Scan for the cell matching the given text and deliver its (x, y) coordinate at center. 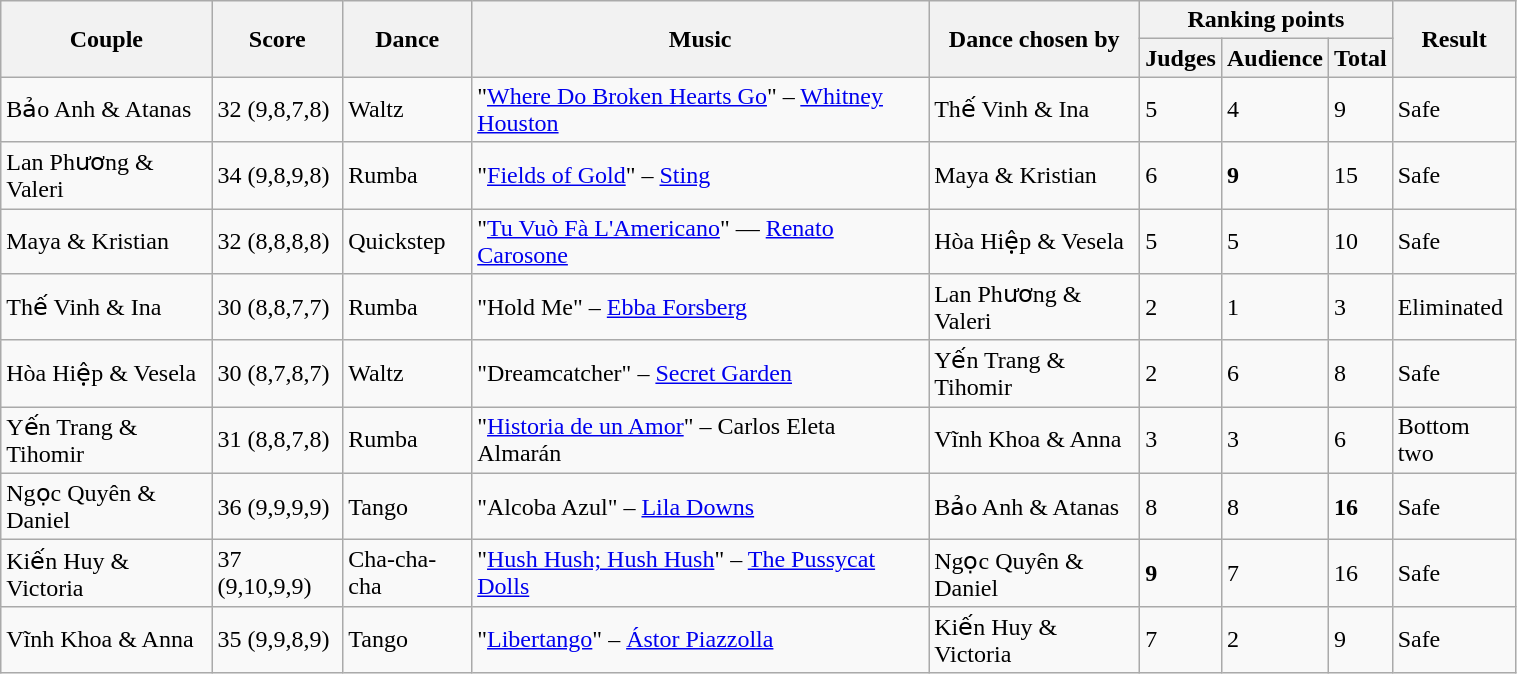
32 (8,8,8,8) (278, 240)
Music (700, 39)
"Alcoba Azul" – Lila Downs (700, 506)
"Tu Vuò Fà L'Americano" — Renato Carosone (700, 240)
"Historia de un Amor" – Carlos Eleta Almarán (700, 440)
30 (8,7,8,7) (278, 374)
35 (9,9,8,9) (278, 640)
Dance chosen by (1034, 39)
32 (9,8,7,8) (278, 110)
Quickstep (408, 240)
Cha-cha-cha (408, 574)
36 (9,9,9,9) (278, 506)
Score (278, 39)
"Hold Me" – Ebba Forsberg (700, 308)
34 (9,8,9,8) (278, 176)
Judges (1181, 58)
"Fields of Gold" – Sting (700, 176)
Dance (408, 39)
Couple (106, 39)
"Hush Hush; Hush Hush" – The Pussycat Dolls (700, 574)
Audience (1274, 58)
Ranking points (1266, 20)
4 (1274, 110)
Total (1361, 58)
Eliminated (1454, 308)
10 (1361, 240)
31 (8,8,7,8) (278, 440)
1 (1274, 308)
"Where Do Broken Hearts Go" – Whitney Houston (700, 110)
15 (1361, 176)
"Libertango" – Ástor Piazzolla (700, 640)
Bottom two (1454, 440)
"Dreamcatcher" – Secret Garden (700, 374)
37 (9,10,9,9) (278, 574)
Result (1454, 39)
30 (8,8,7,7) (278, 308)
